From the cell containing the given text, extract its center point as (x, y) coordinate. 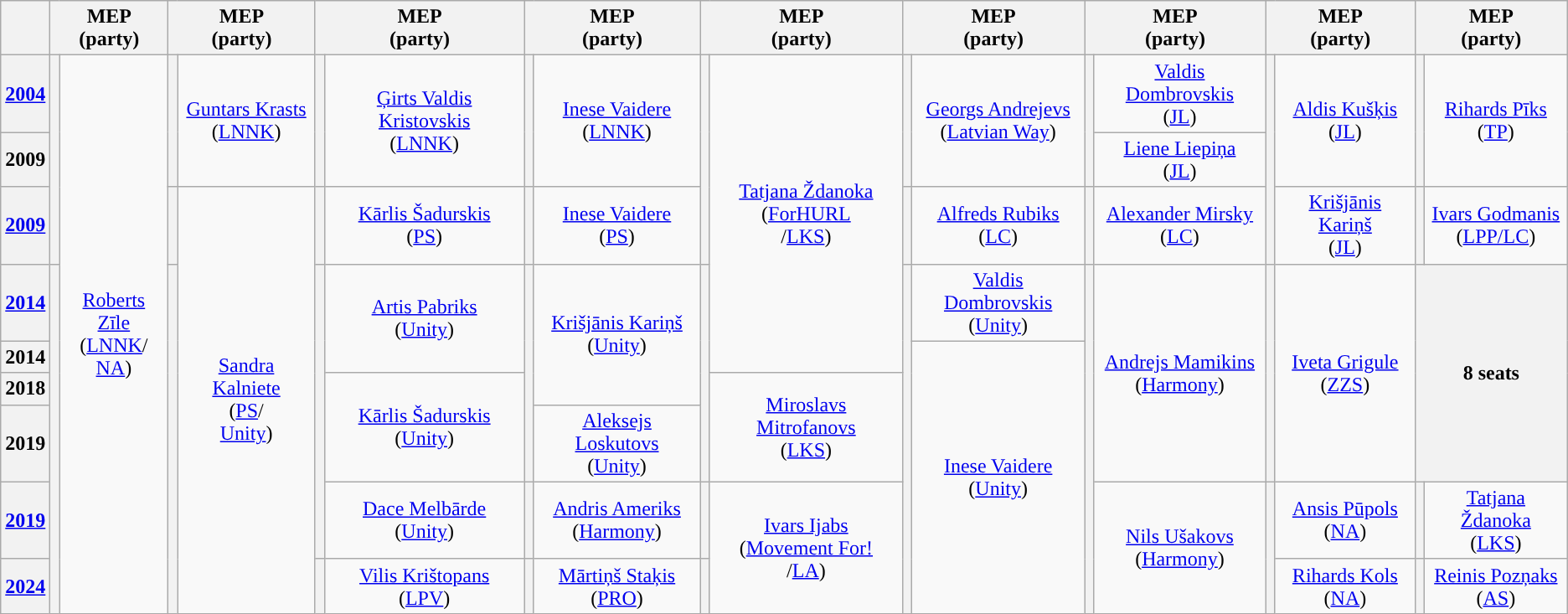
Kārlis Šadurskis(PS) (424, 225)
Liene Liepiņa(JL) (1180, 159)
2024 (25, 586)
Inese Vaidere(Unity) (998, 477)
Ansis Pūpols(NA) (1345, 520)
Andris Ameriks(Harmony) (616, 520)
8 seats (1491, 373)
Rihards Pīks(TP) (1496, 121)
Nils Ušakovs(Harmony) (1180, 548)
Roberts Zīle(LNNK/NA) (114, 335)
Iveta Grigule(ZZS) (1345, 373)
Vilis Krištopans(LPV) (424, 586)
Valdis Dombrovskis(Unity) (998, 302)
Krišjānis Kariņš(JL) (1345, 225)
Georgs Andrejevs(Latvian Way) (998, 121)
Tatjana Ždanoka(ForHURL/LKS) (806, 214)
Inese Vaidere(LNNK) (616, 121)
Alfreds Rubiks(LC) (998, 225)
Ģirts Valdis Kristovskis(LNNK) (424, 121)
Tatjana Ždanoka(LKS) (1496, 520)
2018 (25, 389)
Alexander Mirsky(LC) (1180, 225)
Reinis Pozņaks(AS) (1496, 586)
Miroslavs Mitrofanovs(LKS) (806, 427)
Kārlis Šadurskis(Unity) (424, 427)
Ivars Ijabs(Movement For!/LA) (806, 548)
Valdis Dombrovskis(JL) (1180, 94)
Inese Vaidere(PS) (616, 225)
Rihards Kols(NA) (1345, 586)
Ivars Godmanis(LPP/LC) (1496, 225)
Krišjānis Kariņš(Unity) (616, 334)
Sandra Kalniete(PS/Unity) (246, 400)
Aldis Kušķis(JL) (1345, 121)
Aleksejs Loskutovs(Unity) (616, 443)
Mārtiņš Staķis(PRO) (616, 586)
2004 (25, 94)
Artis Pabriks(Unity) (424, 318)
Andrejs Mamikins(Harmony) (1180, 373)
Dace Melbārde(Unity) (424, 520)
Guntars Krasts(LNNK) (246, 121)
